Capture the cell that displays the provided text and extract its (X, Y) central coordinate. 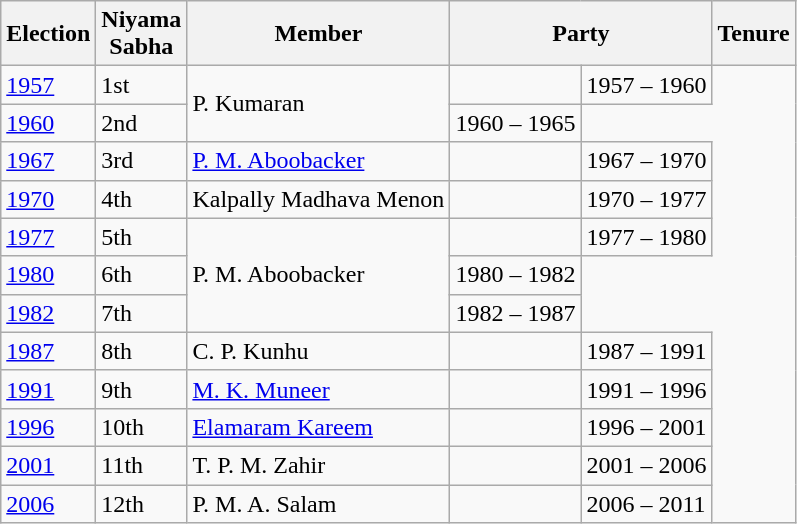
1967 (48, 161)
4th (142, 199)
1977 (48, 237)
1996 – 2001 (646, 427)
1982 – 1987 (516, 313)
2001 – 2006 (646, 465)
2006 – 2011 (646, 503)
2006 (48, 503)
2nd (142, 123)
8th (142, 351)
1960 – 1965 (516, 123)
1960 (48, 123)
Kalpally Madhava Menon (318, 199)
1980 (48, 275)
NiyamaSabha (142, 34)
1991 – 1996 (646, 389)
1st (142, 85)
1980 – 1982 (516, 275)
C. P. Kunhu (318, 351)
5th (142, 237)
9th (142, 389)
Election (48, 34)
10th (142, 427)
1970 (48, 199)
1977 – 1980 (646, 237)
Elamaram Kareem (318, 427)
11th (142, 465)
12th (142, 503)
1957 – 1960 (646, 85)
1987 – 1991 (646, 351)
M. K. Muneer (318, 389)
P. Kumaran (318, 104)
6th (142, 275)
1967 – 1970 (646, 161)
P. M. A. Salam (318, 503)
1996 (48, 427)
1970 – 1977 (646, 199)
3rd (142, 161)
1957 (48, 85)
1991 (48, 389)
7th (142, 313)
Member (318, 34)
Tenure (754, 34)
1987 (48, 351)
1982 (48, 313)
2001 (48, 465)
T. P. M. Zahir (318, 465)
Party (581, 34)
